Return (X, Y) of the center of cell containing provided text 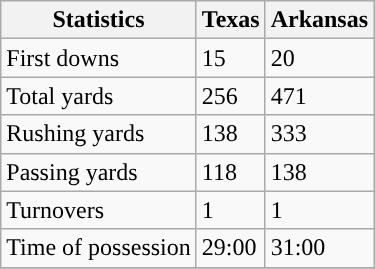
Arkansas (319, 20)
Statistics (99, 20)
15 (230, 58)
333 (319, 134)
256 (230, 96)
Rushing yards (99, 134)
Turnovers (99, 210)
31:00 (319, 248)
First downs (99, 58)
Passing yards (99, 172)
118 (230, 172)
471 (319, 96)
Time of possession (99, 248)
Texas (230, 20)
Total yards (99, 96)
29:00 (230, 248)
20 (319, 58)
